Detect which cell encompasses the target text, then output its [x, y] center coordinate. 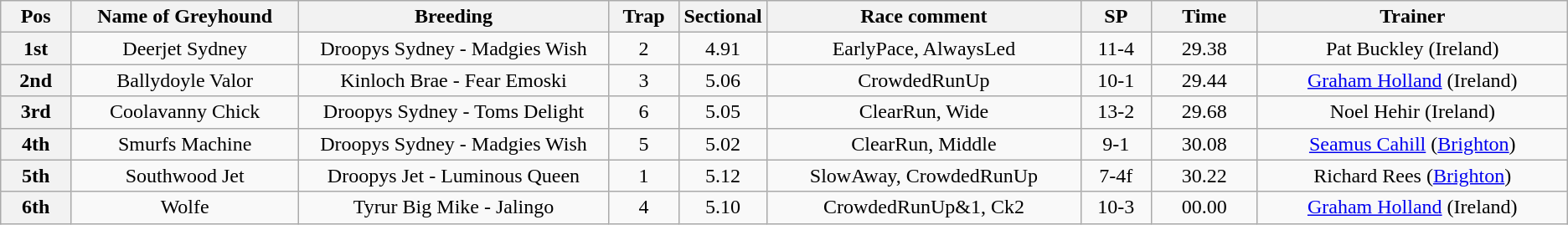
Droopys Sydney - Toms Delight [454, 112]
Name of Greyhound [185, 17]
Kinloch Brae - Fear Emoski [454, 80]
1 [643, 176]
10-1 [1117, 80]
9-1 [1117, 144]
Noel Hehir (Ireland) [1412, 112]
5.12 [723, 176]
Smurfs Machine [185, 144]
SP [1117, 17]
7-4f [1117, 176]
4th [36, 144]
Richard Rees (Brighton) [1412, 176]
29.68 [1204, 112]
5 [643, 144]
Pos [36, 17]
30.22 [1204, 176]
3 [643, 80]
5.06 [723, 80]
6th [36, 207]
2nd [36, 80]
Deerjet Sydney [185, 49]
00.00 [1204, 207]
6 [643, 112]
13-2 [1117, 112]
5.10 [723, 207]
Trap [643, 17]
CrowdedRunUp [923, 80]
Wolfe [185, 207]
1st [36, 49]
ClearRun, Wide [923, 112]
3rd [36, 112]
Trainer [1412, 17]
Droopys Jet - Luminous Queen [454, 176]
29.38 [1204, 49]
30.08 [1204, 144]
5.02 [723, 144]
Pat Buckley (Ireland) [1412, 49]
Coolavanny Chick [185, 112]
29.44 [1204, 80]
CrowdedRunUp&1, Ck2 [923, 207]
2 [643, 49]
5th [36, 176]
Race comment [923, 17]
ClearRun, Middle [923, 144]
11-4 [1117, 49]
Seamus Cahill (Brighton) [1412, 144]
EarlyPace, AlwaysLed [923, 49]
Ballydoyle Valor [185, 80]
10-3 [1117, 207]
SlowAway, CrowdedRunUp [923, 176]
Time [1204, 17]
Tyrur Big Mike - Jalingo [454, 207]
4.91 [723, 49]
Southwood Jet [185, 176]
Sectional [723, 17]
4 [643, 207]
5.05 [723, 112]
Breeding [454, 17]
